Output the [X, Y] coordinate of the center of the cell containing the given text.  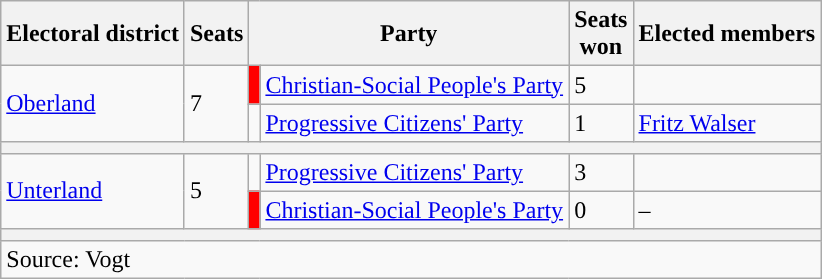
Elected members [727, 34]
Source: Vogt [411, 259]
Party [409, 34]
– [727, 210]
Seats [216, 34]
3 [601, 172]
Fritz Walser [727, 123]
7 [216, 104]
Seatswon [601, 34]
0 [601, 210]
Oberland [93, 104]
Unterland [93, 191]
Electoral district [93, 34]
1 [601, 123]
